Return the [X, Y] coordinate for the center point of the cell that contains the specified text.  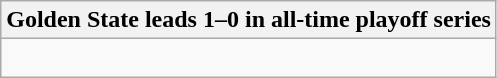
Golden State leads 1–0 in all-time playoff series [249, 20]
